Detect which cell encompasses the target text, then output its [x, y] center coordinate. 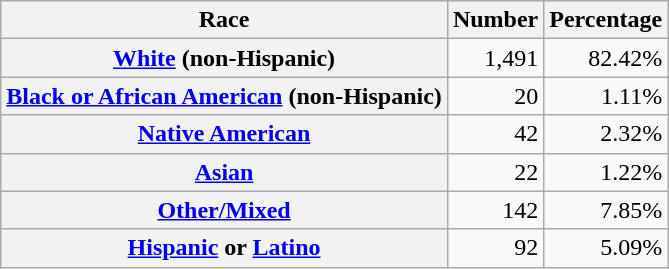
22 [495, 172]
Asian [224, 172]
5.09% [606, 248]
Native American [224, 134]
Hispanic or Latino [224, 248]
142 [495, 210]
1.22% [606, 172]
White (non-Hispanic) [224, 58]
Race [224, 20]
Other/Mixed [224, 210]
20 [495, 96]
92 [495, 248]
7.85% [606, 210]
Number [495, 20]
2.32% [606, 134]
Black or African American (non-Hispanic) [224, 96]
1.11% [606, 96]
1,491 [495, 58]
82.42% [606, 58]
Percentage [606, 20]
42 [495, 134]
